Locate the cell with the specified text and output its [X, Y] center coordinate. 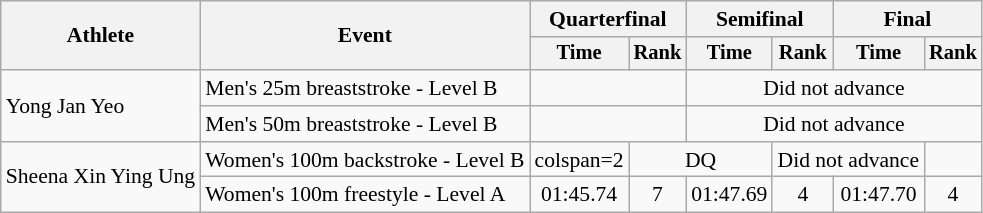
Athlete [100, 36]
Yong Jan Yeo [100, 106]
01:47.69 [729, 195]
colspan=2 [580, 160]
Sheena Xin Ying Ung [100, 178]
Event [364, 36]
Women's 100m backstroke - Level B [364, 160]
Men's 50m breaststroke - Level B [364, 124]
Semifinal [760, 19]
Quarterfinal [608, 19]
Women's 100m freestyle - Level A [364, 195]
Final [908, 19]
7 [658, 195]
Men's 25m breaststroke - Level B [364, 88]
DQ [701, 160]
01:47.70 [878, 195]
01:45.74 [580, 195]
